Capture the cell that displays the provided text and extract its [X, Y] central coordinate. 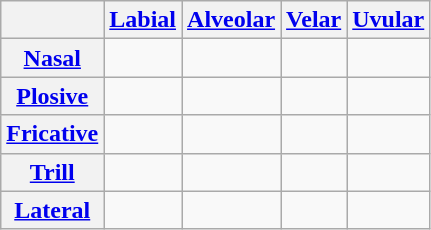
Labial [143, 20]
Trill [52, 172]
Nasal [52, 58]
Fricative [52, 134]
Plosive [52, 96]
Alveolar [232, 20]
Velar [314, 20]
Uvular [388, 20]
Lateral [52, 210]
